Return the (X, Y) coordinate for the center point of the cell that contains the specified text.  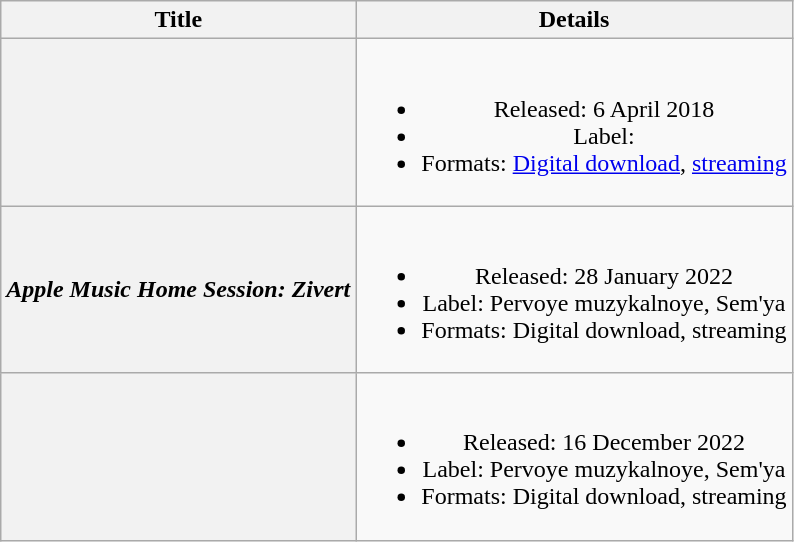
Title (178, 20)
Released: 6 April 2018Label: Formats: Digital download, streaming (574, 122)
Released: 28 January 2022Label: Pervoye muzykalnoye, Sem'yaFormats: Digital download, streaming (574, 290)
Details (574, 20)
Released: 16 December 2022Label: Pervoye muzykalnoye, Sem'yaFormats: Digital download, streaming (574, 456)
Apple Music Home Session: Zivert (178, 290)
